Output the [x, y] coordinate of the center of the cell containing the given text.  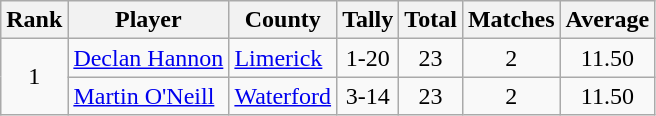
3-14 [368, 96]
Total [431, 20]
1-20 [368, 58]
Declan Hannon [148, 58]
Tally [368, 20]
Matches [511, 20]
County [283, 20]
Player [148, 20]
Rank [34, 20]
Martin O'Neill [148, 96]
Average [608, 20]
1 [34, 77]
Waterford [283, 96]
Limerick [283, 58]
